Return (x, y) of the center of cell containing provided text 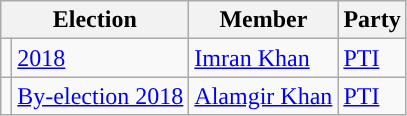
Alamgir Khan (264, 96)
Election (95, 20)
By-election 2018 (100, 96)
Member (264, 20)
Party (372, 20)
2018 (100, 58)
Imran Khan (264, 58)
